Find where the given text appears and provide that cell's center as (X, Y) coordinate. 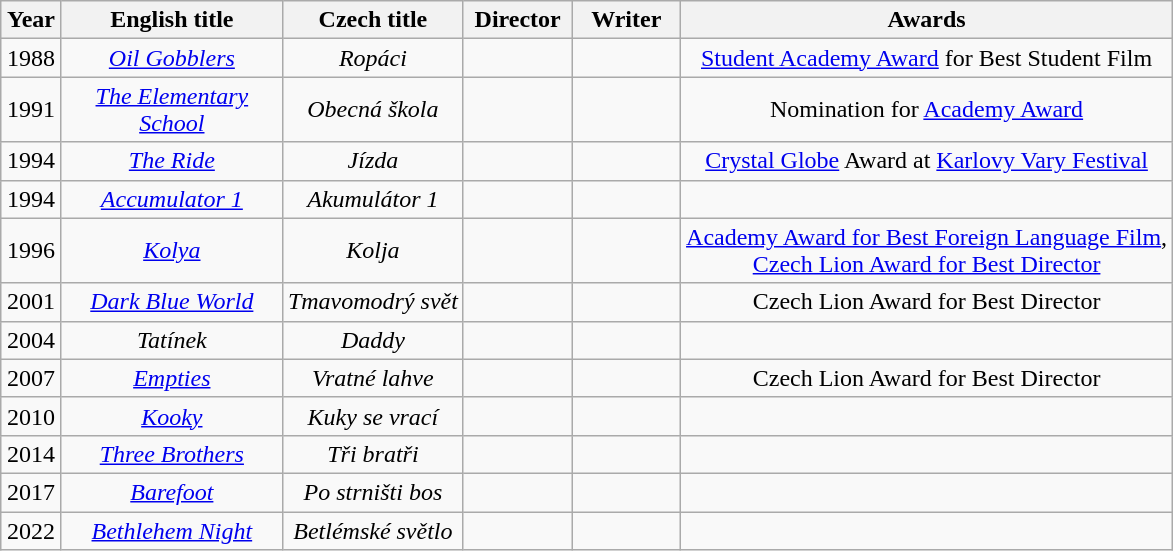
Vratné lahve (372, 378)
Tmavomodrý svět (372, 302)
Akumulátor 1 (372, 199)
Writer (626, 20)
2014 (32, 454)
2007 (32, 378)
Year (32, 20)
2022 (32, 531)
Nomination for Academy Award (927, 110)
Tatínek (172, 340)
Ropáci (372, 58)
Daddy (372, 340)
Tři bratři (372, 454)
Empties (172, 378)
Academy Award for Best Foreign Language Film,Czech Lion Award for Best Director (927, 250)
Oil Gobblers (172, 58)
Dark Blue World (172, 302)
Accumulator 1 (172, 199)
Student Academy Award for Best Student Film (927, 58)
Kolya (172, 250)
The Elementary School (172, 110)
1988 (32, 58)
Bethlehem Night (172, 531)
1996 (32, 250)
Barefoot (172, 492)
1991 (32, 110)
Kooky (172, 416)
2017 (32, 492)
Kolja (372, 250)
2004 (32, 340)
Kuky se vrací (372, 416)
Awards (927, 20)
Betlémské světlo (372, 531)
Three Brothers (172, 454)
The Ride (172, 161)
2001 (32, 302)
Director (518, 20)
2010 (32, 416)
Czech title (372, 20)
English title (172, 20)
Crystal Globe Award at Karlovy Vary Festival (927, 161)
Po strništi bos (372, 492)
Obecná škola (372, 110)
Jízda (372, 161)
